Provide the (x, y) coordinate of the cell's center where the given text is located.  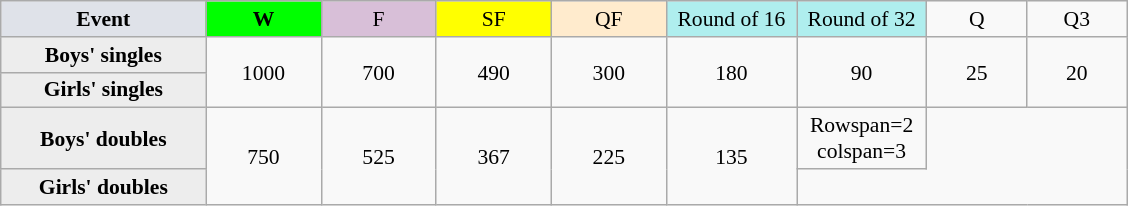
1000 (264, 72)
367 (494, 156)
W (264, 19)
135 (731, 156)
Rowspan=2 colspan=3 (861, 138)
225 (608, 156)
300 (608, 72)
Round of 32 (861, 19)
SF (494, 19)
Round of 16 (731, 19)
Q (977, 19)
700 (378, 72)
Girls' doubles (104, 187)
Event (104, 19)
750 (264, 156)
490 (494, 72)
QF (608, 19)
20 (1077, 72)
Girls' singles (104, 90)
Boys' singles (104, 55)
Q3 (1077, 19)
Boys' doubles (104, 138)
525 (378, 156)
25 (977, 72)
F (378, 19)
180 (731, 72)
90 (861, 72)
